Provide the (x, y) coordinate of the cell's center where the given text is located.  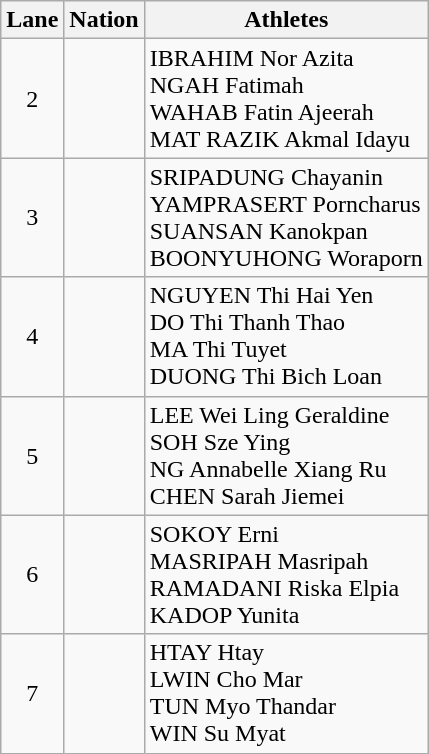
LEE Wei Ling Geraldine SOH Sze Ying NG Annabelle Xiang Ru CHEN Sarah Jiemei (286, 456)
Athletes (286, 20)
SOKOY Erni MASRIPAH Masripah RAMADANI Riska Elpia KADOP Yunita (286, 574)
HTAY Htay LWIN Cho Mar TUN Myo Thandar WIN Su Myat (286, 694)
SRIPADUNG Chayanin YAMPRASERT Porncharus SUANSAN Kanokpan BOONYUHONG Woraporn (286, 218)
Lane (32, 20)
4 (32, 336)
5 (32, 456)
IBRAHIM Nor Azita NGAH Fatimah WAHAB Fatin Ajeerah MAT RAZIK Akmal Idayu (286, 98)
3 (32, 218)
NGUYEN Thi Hai Yen DO Thi Thanh Thao MA Thi Tuyet DUONG Thi Bich Loan (286, 336)
2 (32, 98)
Nation (104, 20)
6 (32, 574)
7 (32, 694)
